Provide the (x, y) coordinate of the cell's center where the given text is located.  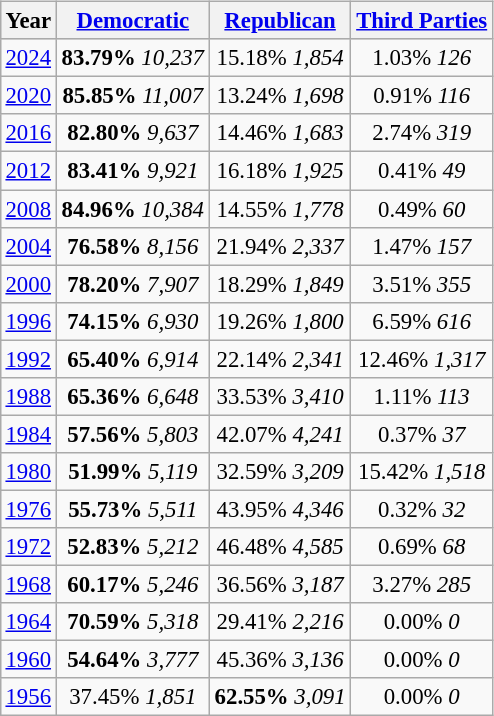
1968 (28, 584)
85.85% 11,007 (132, 96)
51.99% 5,119 (132, 472)
13.24% 1,698 (280, 96)
0.69% 68 (422, 547)
45.36% 3,136 (280, 660)
33.53% 3,410 (280, 396)
2008 (28, 209)
Year (28, 21)
12.46% 1,317 (422, 359)
65.36% 6,648 (132, 396)
43.95% 4,346 (280, 509)
2004 (28, 246)
1984 (28, 434)
0.49% 60 (422, 209)
32.59% 3,209 (280, 472)
29.41% 2,216 (280, 622)
3.51% 355 (422, 284)
37.45% 1,851 (132, 697)
2024 (28, 58)
14.46% 1,683 (280, 133)
1956 (28, 697)
62.55% 3,091 (280, 697)
76.58% 8,156 (132, 246)
83.41% 9,921 (132, 171)
60.17% 5,246 (132, 584)
54.64% 3,777 (132, 660)
65.40% 6,914 (132, 359)
2000 (28, 284)
21.94% 2,337 (280, 246)
1960 (28, 660)
42.07% 4,241 (280, 434)
55.73% 5,511 (132, 509)
3.27% 285 (422, 584)
46.48% 4,585 (280, 547)
14.55% 1,778 (280, 209)
19.26% 1,800 (280, 321)
82.80% 9,637 (132, 133)
15.18% 1,854 (280, 58)
1972 (28, 547)
1992 (28, 359)
1988 (28, 396)
22.14% 2,341 (280, 359)
Democratic (132, 21)
18.29% 1,849 (280, 284)
15.42% 1,518 (422, 472)
2012 (28, 171)
16.18% 1,925 (280, 171)
0.32% 32 (422, 509)
0.41% 49 (422, 171)
83.79% 10,237 (132, 58)
1996 (28, 321)
36.56% 3,187 (280, 584)
1.11% 113 (422, 396)
Republican (280, 21)
2.74% 319 (422, 133)
1.03% 126 (422, 58)
57.56% 5,803 (132, 434)
52.83% 5,212 (132, 547)
1976 (28, 509)
1.47% 157 (422, 246)
0.91% 116 (422, 96)
70.59% 5,318 (132, 622)
84.96% 10,384 (132, 209)
2020 (28, 96)
1964 (28, 622)
78.20% 7,907 (132, 284)
6.59% 616 (422, 321)
2016 (28, 133)
0.37% 37 (422, 434)
Third Parties (422, 21)
1980 (28, 472)
74.15% 6,930 (132, 321)
